Capture the cell that displays the provided text and extract its (x, y) central coordinate. 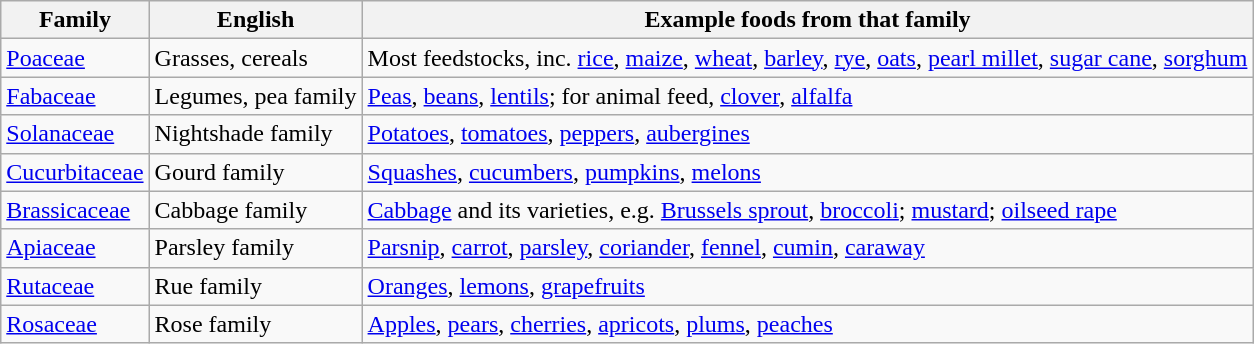
Family (75, 20)
English (256, 20)
Rosaceae (75, 324)
Solanaceae (75, 134)
Poaceae (75, 58)
Example foods from that family (808, 20)
Oranges, lemons, grapefruits (808, 286)
Parsnip, carrot, parsley, coriander, fennel, cumin, caraway (808, 248)
Brassicaceae (75, 210)
Parsley family (256, 248)
Legumes, pea family (256, 96)
Gourd family (256, 172)
Nightshade family (256, 134)
Most feedstocks, inc. rice, maize, wheat, barley, rye, oats, pearl millet, sugar cane, sorghum (808, 58)
Apiaceae (75, 248)
Cabbage and its varieties, e.g. Brussels sprout, broccoli; mustard; oilseed rape (808, 210)
Cabbage family (256, 210)
Grasses, cereals (256, 58)
Potatoes, tomatoes, peppers, aubergines (808, 134)
Rue family (256, 286)
Rose family (256, 324)
Peas, beans, lentils; for animal feed, clover, alfalfa (808, 96)
Fabaceae (75, 96)
Cucurbitaceae (75, 172)
Apples, pears, cherries, apricots, plums, peaches (808, 324)
Rutaceae (75, 286)
Squashes, cucumbers, pumpkins, melons (808, 172)
